Locate the cell with the specified text and output its (x, y) center coordinate. 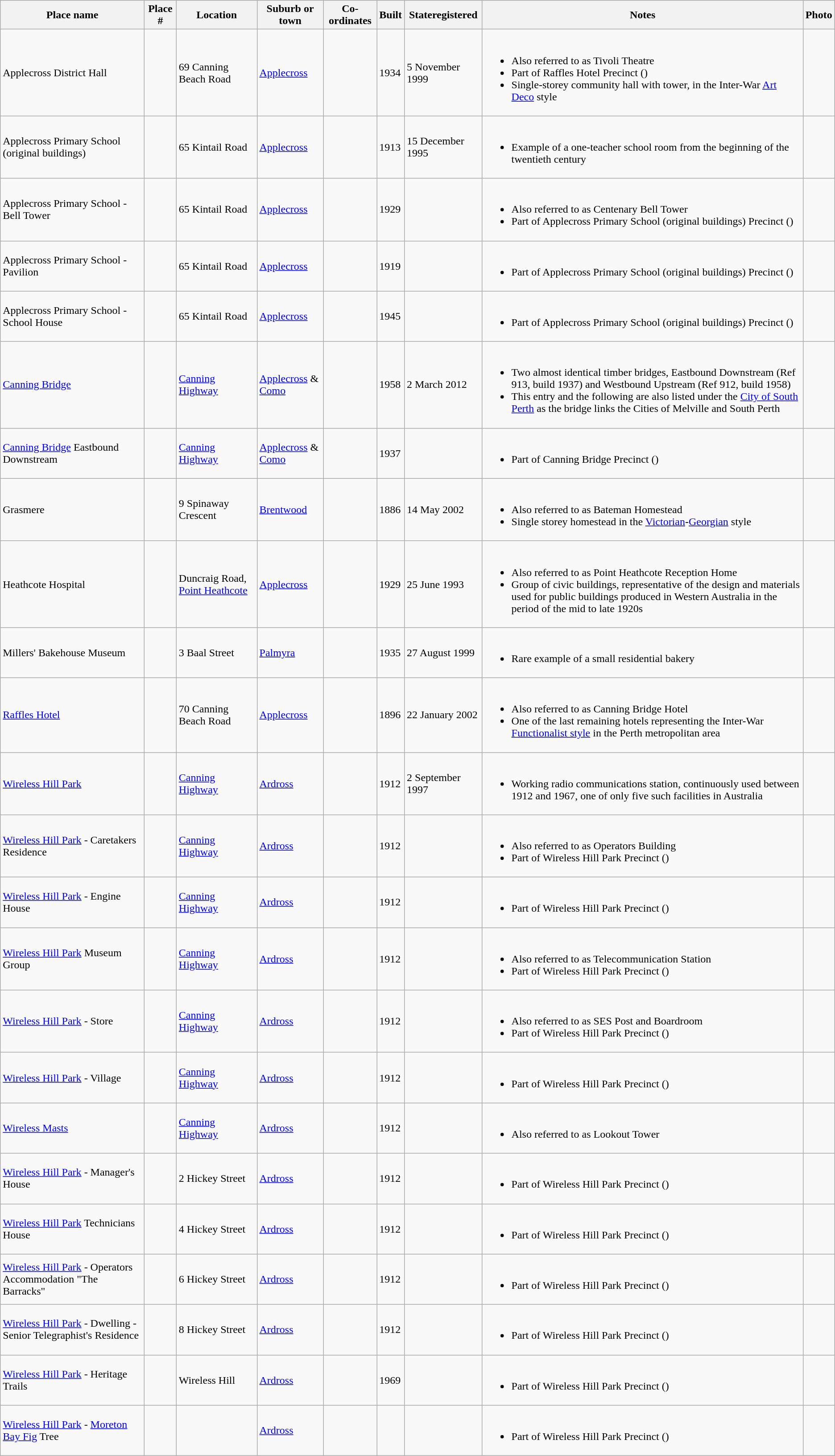
Also referred to as Telecommunication StationPart of Wireless Hill Park Precinct () (642, 959)
Wireless Hill Park - Store (72, 1021)
15 December 1995 (443, 147)
2 March 2012 (443, 385)
Wireless Hill Park - Heritage Trails (72, 1380)
1896 (391, 715)
1919 (391, 266)
Part of Canning Bridge Precinct () (642, 453)
Wireless Masts (72, 1128)
Wireless Hill Park Museum Group (72, 959)
Also referred to as Operators BuildingPart of Wireless Hill Park Precinct () (642, 846)
69 Canning Beach Road (217, 73)
Raffles Hotel (72, 715)
Place name (72, 15)
Wireless Hill Park - Engine House (72, 902)
70 Canning Beach Road (217, 715)
Canning Bridge (72, 385)
Applecross Primary School - School House (72, 317)
1935 (391, 653)
27 August 1999 (443, 653)
Place # (161, 15)
4 Hickey Street (217, 1229)
3 Baal Street (217, 653)
1934 (391, 73)
22 January 2002 (443, 715)
Brentwood (290, 510)
Applecross Primary School - Pavilion (72, 266)
1937 (391, 453)
Also referred to as SES Post and BoardroomPart of Wireless Hill Park Precinct () (642, 1021)
Example of a one-teacher school room from the beginning of the twentieth century (642, 147)
Notes (642, 15)
Wireless Hill Park - Dwelling - Senior Telegraphist's Residence (72, 1329)
Canning Bridge Eastbound Downstream (72, 453)
2 September 1997 (443, 784)
Wireless Hill Park - Manager's House (72, 1179)
Rare example of a small residential bakery (642, 653)
14 May 2002 (443, 510)
Also referred to as Bateman HomesteadSingle storey homestead in the Victorian-Georgian style (642, 510)
Working radio communications station, continuously used between 1912 and 1967, one of only five such facilities in Australia (642, 784)
Grasmere (72, 510)
Wireless Hill Park - Operators Accommodation "The Barracks" (72, 1279)
Location (217, 15)
Suburb or town (290, 15)
Photo (819, 15)
Also referred to as Lookout Tower (642, 1128)
Applecross Primary School (original buildings) (72, 147)
1945 (391, 317)
Wireless Hill (217, 1380)
1886 (391, 510)
9 Spinaway Crescent (217, 510)
Heathcote Hospital (72, 584)
1958 (391, 385)
Also referred to as Tivoli TheatrePart of Raffles Hotel Precinct ()Single-storey community hall with tower, in the Inter-War Art Deco style (642, 73)
2 Hickey Street (217, 1179)
Wireless Hill Park Technicians House (72, 1229)
8 Hickey Street (217, 1329)
6 Hickey Street (217, 1279)
Wireless Hill Park - Village (72, 1078)
Stateregistered (443, 15)
Millers' Bakehouse Museum (72, 653)
Wireless Hill Park - Moreton Bay Fig Tree (72, 1430)
Applecross Primary School - Bell Tower (72, 210)
Wireless Hill Park (72, 784)
1913 (391, 147)
Palmyra (290, 653)
25 June 1993 (443, 584)
Also referred to as Centenary Bell TowerPart of Applecross Primary School (original buildings) Precinct () (642, 210)
Wireless Hill Park - Caretakers Residence (72, 846)
5 November 1999 (443, 73)
Duncraig Road, Point Heathcote (217, 584)
Co-ordinates (350, 15)
Applecross District Hall (72, 73)
1969 (391, 1380)
Built (391, 15)
